Pinpoint the cell where the given text exists, returning its (X, Y) midpoint coordinate. 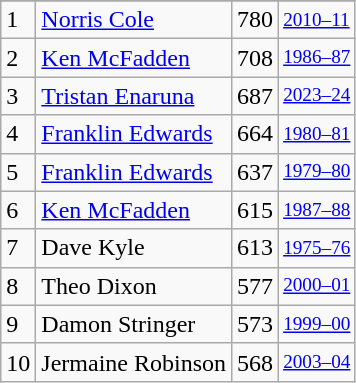
Theo Dixon (134, 286)
637 (256, 172)
3 (18, 96)
1999–00 (317, 324)
2023–24 (317, 96)
5 (18, 172)
687 (256, 96)
2000–01 (317, 286)
10 (18, 362)
Dave Kyle (134, 248)
6 (18, 210)
4 (18, 134)
8 (18, 286)
Jermaine Robinson (134, 362)
615 (256, 210)
1980–81 (317, 134)
7 (18, 248)
613 (256, 248)
2010–11 (317, 20)
1975–76 (317, 248)
9 (18, 324)
664 (256, 134)
1986–87 (317, 58)
1979–80 (317, 172)
577 (256, 286)
1 (18, 20)
1987–88 (317, 210)
2003–04 (317, 362)
708 (256, 58)
568 (256, 362)
780 (256, 20)
Tristan Enaruna (134, 96)
Norris Cole (134, 20)
Damon Stringer (134, 324)
573 (256, 324)
2 (18, 58)
